For the text-containing cell, return its midpoint in [X, Y] coordinate format. 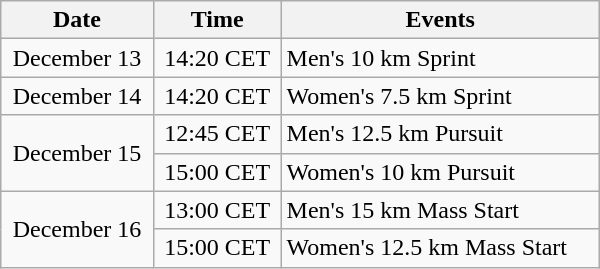
Time [217, 20]
Men's 12.5 km Pursuit [440, 134]
December 15 [77, 153]
13:00 CET [217, 210]
Women's 7.5 km Sprint [440, 96]
December 13 [77, 58]
Men's 15 km Mass Start [440, 210]
Women's 10 km Pursuit [440, 172]
December 16 [77, 229]
12:45 CET [217, 134]
December 14 [77, 96]
Date [77, 20]
Men's 10 km Sprint [440, 58]
Events [440, 20]
Women's 12.5 km Mass Start [440, 248]
